Scan for the cell matching the given text and deliver its (x, y) coordinate at center. 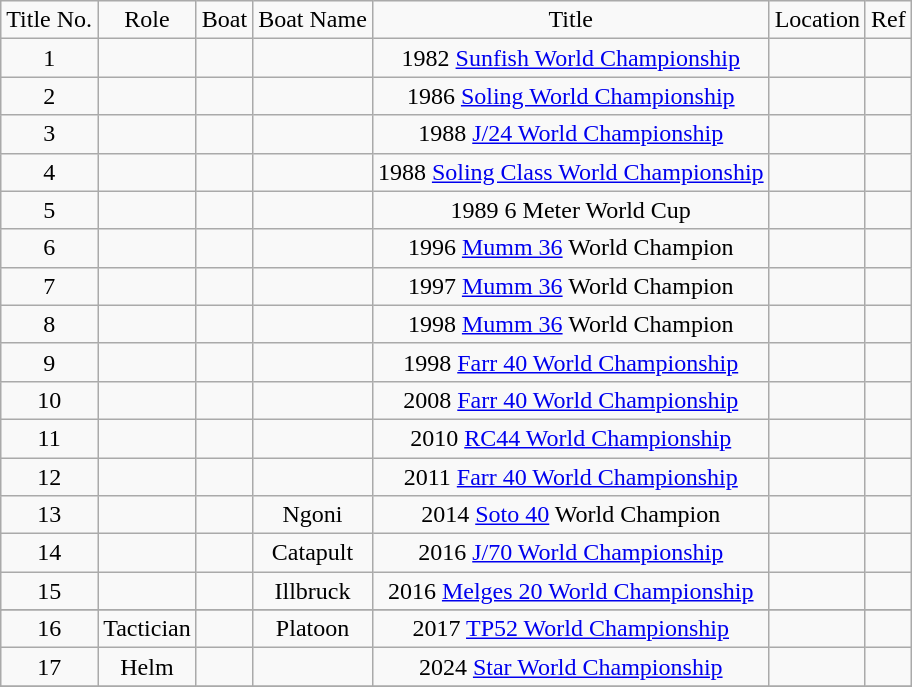
1989 6 Meter World Cup (570, 210)
2024 Star World Championship (570, 667)
Boat Name (313, 20)
14 (50, 553)
Ref (888, 20)
17 (50, 667)
2014 Soto 40 World Champion (570, 515)
15 (50, 591)
2017 TP52 World Championship (570, 629)
7 (50, 286)
10 (50, 400)
3 (50, 134)
1 (50, 58)
13 (50, 515)
Location (817, 20)
2016 J/70 World Championship (570, 553)
1996 Mumm 36 World Champion (570, 248)
Boat (224, 20)
Title (570, 20)
2010 RC44 World Championship (570, 438)
2 (50, 96)
12 (50, 477)
1997 Mumm 36 World Champion (570, 286)
1986 Soling World Championship (570, 96)
1988 Soling Class World Championship (570, 172)
5 (50, 210)
1988 J/24 World Championship (570, 134)
4 (50, 172)
Helm (148, 667)
Platoon (313, 629)
11 (50, 438)
Tactician (148, 629)
2016 Melges 20 World Championship (570, 591)
9 (50, 362)
1998 Farr 40 World Championship (570, 362)
Catapult (313, 553)
16 (50, 629)
Illbruck (313, 591)
1998 Mumm 36 World Champion (570, 324)
Title No. (50, 20)
2011 Farr 40 World Championship (570, 477)
6 (50, 248)
Role (148, 20)
Ngoni (313, 515)
2008 Farr 40 World Championship (570, 400)
1982 Sunfish World Championship (570, 58)
8 (50, 324)
